Identify which cell holds the provided text, then report its [X, Y] central coordinate. 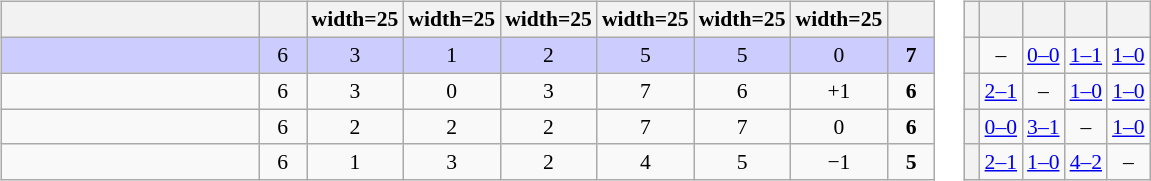
3–1 [1044, 127]
−1 [838, 162]
1–1 [1086, 55]
+1 [838, 91]
4–2 [1086, 162]
4 [646, 162]
